Pinpoint the cell where the given text exists, returning its (x, y) midpoint coordinate. 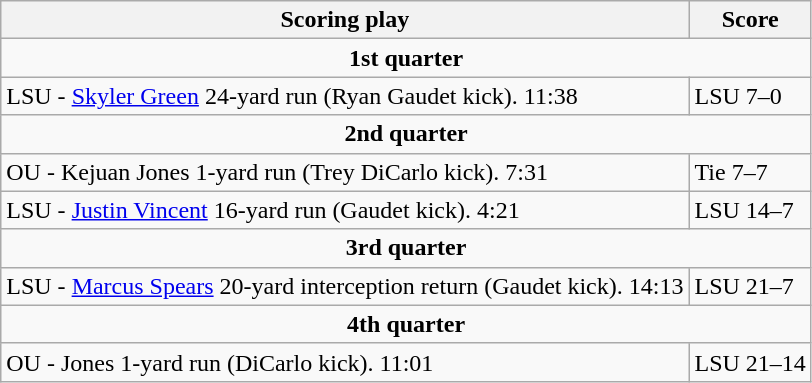
LSU 14–7 (750, 210)
LSU - Justin Vincent 16-yard run (Gaudet kick). 4:21 (345, 210)
LSU 7–0 (750, 96)
LSU - Marcus Spears 20-yard interception return (Gaudet kick). 14:13 (345, 286)
Scoring play (345, 20)
LSU 21–7 (750, 286)
2nd quarter (406, 134)
OU - Kejuan Jones 1-yard run (Trey DiCarlo kick). 7:31 (345, 172)
Score (750, 20)
3rd quarter (406, 248)
4th quarter (406, 324)
OU - Jones 1-yard run (DiCarlo kick). 11:01 (345, 362)
LSU 21–14 (750, 362)
LSU - Skyler Green 24-yard run (Ryan Gaudet kick). 11:38 (345, 96)
Tie 7–7 (750, 172)
1st quarter (406, 58)
